Provide the (x, y) coordinate of the cell's center where the given text is located.  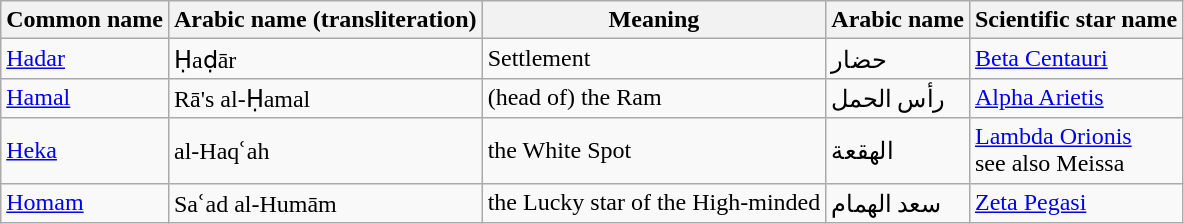
Arabic name (898, 20)
Saʿad al-Humām (325, 203)
الهقعة (898, 150)
Ḥaḍār (325, 59)
Zeta Pegasi (1076, 203)
Settlement (654, 59)
Hamal (85, 98)
Heka (85, 150)
Beta Centauri (1076, 59)
Scientific star name (1076, 20)
the White Spot (654, 150)
رأس الحمل (898, 98)
حضار (898, 59)
Meaning (654, 20)
Lambda Orionissee also Meissa (1076, 150)
the Lucky star of the High-minded (654, 203)
(head of) the Ram (654, 98)
سعد الهمام (898, 203)
Hadar (85, 59)
Common name (85, 20)
Rā's al-Ḥamal (325, 98)
Alpha Arietis (1076, 98)
Arabic name (transliteration) (325, 20)
Homam (85, 203)
al-Haqʿah (325, 150)
